Locate the cell with the specified text and output its (x, y) center coordinate. 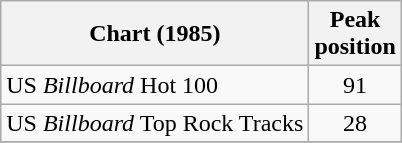
US Billboard Top Rock Tracks (155, 123)
91 (355, 85)
Peakposition (355, 34)
US Billboard Hot 100 (155, 85)
28 (355, 123)
Chart (1985) (155, 34)
